Output the [x, y] coordinate of the center of the cell containing the given text.  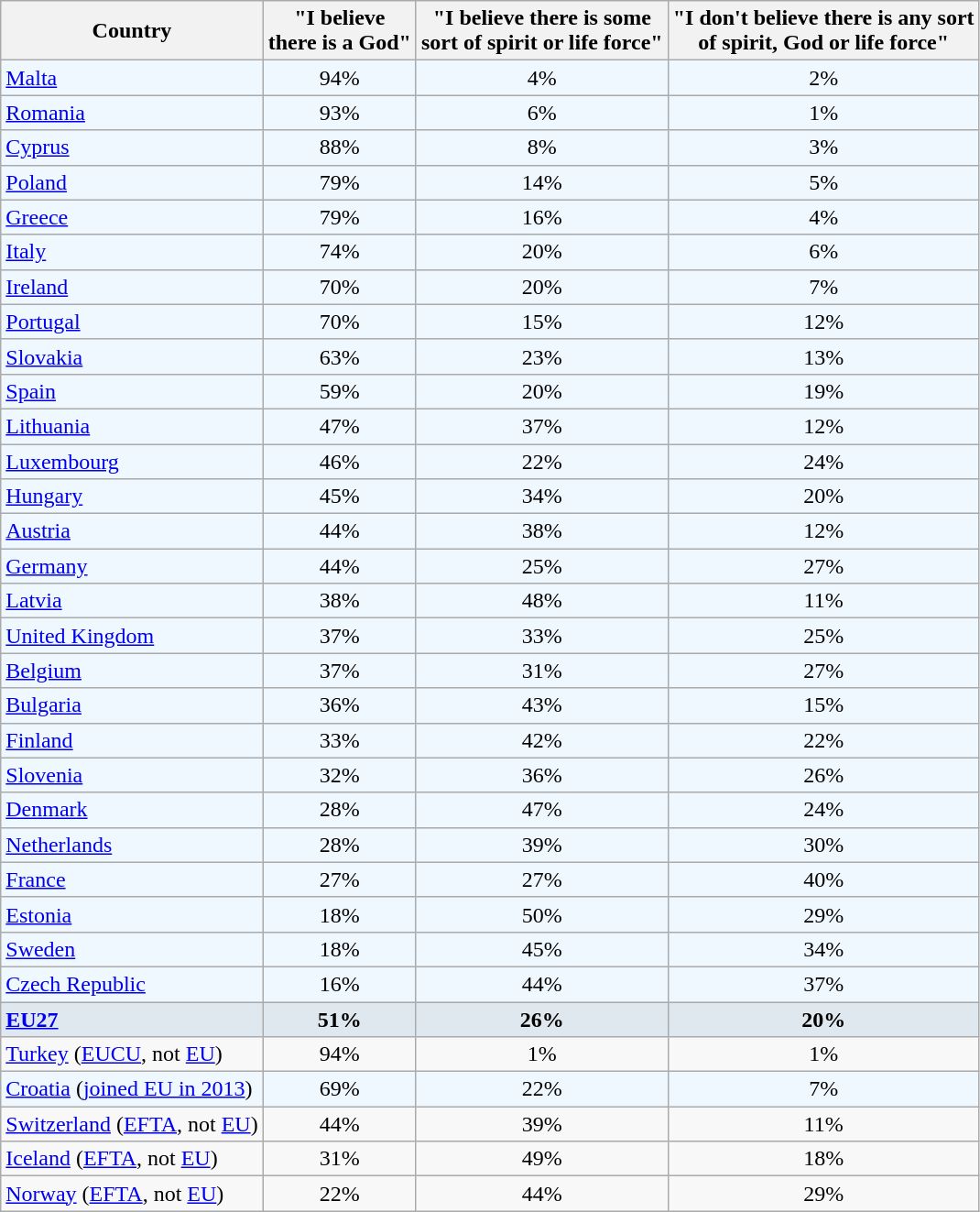
Ireland [132, 287]
42% [542, 740]
Croatia (joined EU in 2013) [132, 1089]
Portugal [132, 322]
"I believe there is a God" [339, 31]
32% [339, 775]
69% [339, 1089]
Italy [132, 252]
Sweden [132, 949]
Denmark [132, 810]
France [132, 879]
Romania [132, 113]
Spain [132, 391]
49% [542, 1159]
Iceland (EFTA, not EU) [132, 1159]
63% [339, 356]
43% [542, 705]
2% [823, 78]
Cyprus [132, 147]
Country [132, 31]
Slovenia [132, 775]
8% [542, 147]
Latvia [132, 601]
Estonia [132, 914]
59% [339, 391]
93% [339, 113]
EU27 [132, 1020]
48% [542, 601]
Norway (EFTA, not EU) [132, 1194]
19% [823, 391]
46% [339, 461]
5% [823, 182]
Germany [132, 566]
14% [542, 182]
50% [542, 914]
13% [823, 356]
United Kingdom [132, 636]
23% [542, 356]
Malta [132, 78]
Lithuania [132, 426]
Finland [132, 740]
"I don't believe there is any sort of spirit, God or life force" [823, 31]
Switzerland (EFTA, not EU) [132, 1124]
30% [823, 845]
Luxembourg [132, 461]
Hungary [132, 497]
Greece [132, 217]
3% [823, 147]
Bulgaria [132, 705]
Belgium [132, 671]
51% [339, 1020]
88% [339, 147]
Slovakia [132, 356]
Austria [132, 531]
Netherlands [132, 845]
74% [339, 252]
40% [823, 879]
Poland [132, 182]
Czech Republic [132, 984]
"I believe there is some sort of spirit or life force" [542, 31]
Turkey (EUCU, not EU) [132, 1054]
